Output the (x, y) coordinate of the center of the cell containing the given text.  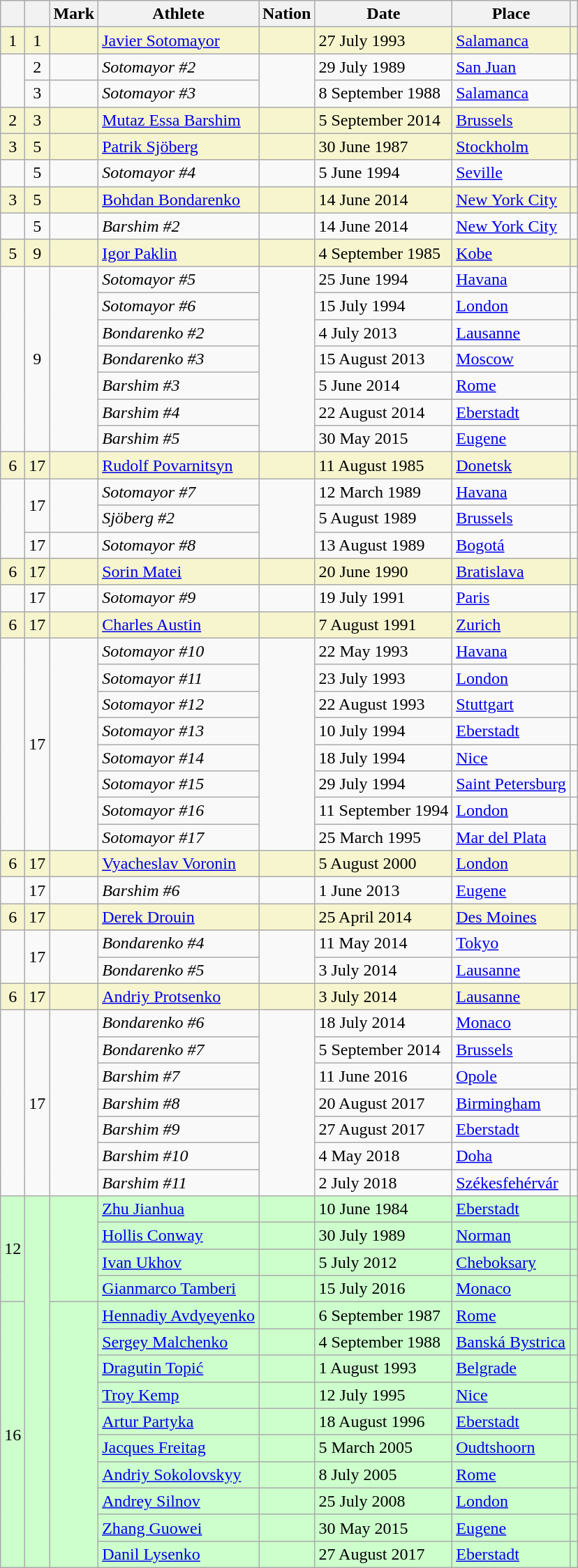
2 July 2018 (384, 1183)
Stuttgart (511, 704)
6 September 1987 (384, 1315)
Saint Petersburg (511, 784)
Barshim #11 (179, 1183)
Sotomayor #14 (179, 757)
4 July 2013 (384, 333)
Sotomayor #2 (179, 67)
Doha (511, 1156)
Barshim #3 (179, 386)
Zhu Jianhua (179, 1209)
Donetsk (511, 465)
Belgrade (511, 1368)
Paris (511, 598)
Sorin Matei (179, 572)
Sotomayor #17 (179, 837)
20 June 1990 (384, 572)
29 July 1994 (384, 784)
Zhang Guowei (179, 1528)
8 September 1988 (384, 94)
8 July 2005 (384, 1474)
Sotomayor #5 (179, 279)
Patrik Sjöberg (179, 147)
Danil Lysenko (179, 1554)
23 July 1993 (384, 678)
Stockholm (511, 147)
Sotomayor #10 (179, 651)
Moscow (511, 359)
5 July 2012 (384, 1262)
Javier Sotomayor (179, 40)
11 September 1994 (384, 811)
30 June 1987 (384, 147)
25 April 2014 (384, 917)
Sjöberg #2 (179, 518)
12 July 1995 (384, 1395)
Sergey Malchenko (179, 1342)
Place (511, 14)
7 August 1991 (384, 625)
15 August 2013 (384, 359)
12 (13, 1249)
Bondarenko #5 (179, 970)
Bondarenko #7 (179, 1050)
Bratislava (511, 572)
Sotomayor #8 (179, 545)
Barshim #9 (179, 1129)
Date (384, 14)
Sotomayor #13 (179, 731)
Barshim #8 (179, 1103)
Opole (511, 1076)
Dragutin Topić (179, 1368)
Seville (511, 173)
Bondarenko #3 (179, 359)
Sotomayor #7 (179, 492)
Sotomayor #6 (179, 306)
5 August 1989 (384, 518)
Sotomayor #15 (179, 784)
22 August 2014 (384, 412)
25 July 2008 (384, 1501)
22 August 1993 (384, 704)
Tokyo (511, 943)
Bondarenko #6 (179, 1023)
Andriy Protsenko (179, 996)
Andrey Silnov (179, 1501)
4 September 1988 (384, 1342)
Oudtshoorn (511, 1448)
Hollis Conway (179, 1236)
11 May 2014 (384, 943)
4 September 1985 (384, 253)
Birmingham (511, 1103)
Nation (286, 14)
Mutaz Essa Barshim (179, 120)
18 July 1994 (384, 757)
5 August 2000 (384, 864)
Igor Paklin (179, 253)
Sotomayor #4 (179, 173)
Bohdan Bondarenko (179, 200)
Barshim #2 (179, 226)
Troy Kemp (179, 1395)
22 May 1993 (384, 651)
25 June 1994 (384, 279)
Ivan Ukhov (179, 1262)
5 June 1994 (384, 173)
13 August 1989 (384, 545)
Bondarenko #2 (179, 333)
Barshim #6 (179, 890)
Des Moines (511, 917)
Charles Austin (179, 625)
11 June 2016 (384, 1076)
Rudolf Povarnitsyn (179, 465)
Sotomayor #9 (179, 598)
18 July 2014 (384, 1023)
Sotomayor #3 (179, 94)
Artur Partyka (179, 1421)
20 August 2017 (384, 1103)
Jacques Freitag (179, 1448)
Derek Drouin (179, 917)
10 June 1984 (384, 1209)
Zurich (511, 625)
1 June 2013 (384, 890)
30 July 1989 (384, 1236)
5 March 2005 (384, 1448)
Athlete (179, 14)
Mar del Plata (511, 837)
Andriy Sokolovskyy (179, 1474)
Cheboksary (511, 1262)
Gianmarco Tamberi (179, 1289)
16 (13, 1435)
Kobe (511, 253)
12 March 1989 (384, 492)
Banská Bystrica (511, 1342)
Sotomayor #12 (179, 704)
Vyacheslav Voronin (179, 864)
19 July 1991 (384, 598)
5 June 2014 (384, 386)
29 July 1989 (384, 67)
Bogotá (511, 545)
Bondarenko #4 (179, 943)
Barshim #10 (179, 1156)
25 March 1995 (384, 837)
Sotomayor #16 (179, 811)
10 July 1994 (384, 731)
Székesfehérvár (511, 1183)
15 July 2016 (384, 1289)
Norman (511, 1236)
Mark (74, 14)
11 August 1985 (384, 465)
27 July 1993 (384, 40)
Hennadiy Avdyeyenko (179, 1315)
Sotomayor #11 (179, 678)
Barshim #7 (179, 1076)
Barshim #5 (179, 439)
15 July 1994 (384, 306)
4 May 2018 (384, 1156)
San Juan (511, 67)
18 August 1996 (384, 1421)
Barshim #4 (179, 412)
1 August 1993 (384, 1368)
